Extract the (x, y) coordinate from the center of the cell holding the provided text.  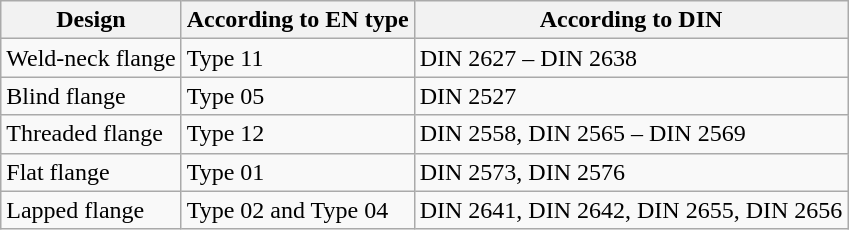
Design (91, 20)
Type 01 (298, 172)
Lapped flange (91, 210)
Type 02 and Type 04 (298, 210)
Type 05 (298, 96)
DIN 2627 – DIN 2638 (631, 58)
Weld-neck flange (91, 58)
Blind flange (91, 96)
DIN 2573, DIN 2576 (631, 172)
Threaded flange (91, 134)
DIN 2527 (631, 96)
Type 11 (298, 58)
Type 12 (298, 134)
DIN 2641, DIN 2642, DIN 2655, DIN 2656 (631, 210)
Flat flange (91, 172)
According to DIN (631, 20)
According to EN type (298, 20)
DIN 2558, DIN 2565 – DIN 2569 (631, 134)
